Identify which cell holds the provided text, then report its (X, Y) central coordinate. 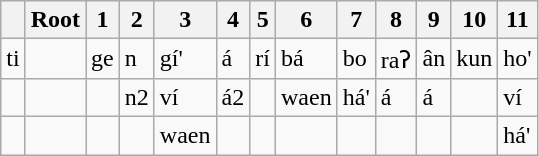
raʔ (396, 59)
bo (356, 59)
ân (434, 59)
1 (103, 20)
ho' (518, 59)
á2 (233, 97)
8 (396, 20)
9 (434, 20)
4 (233, 20)
6 (307, 20)
kun (474, 59)
ge (103, 59)
11 (518, 20)
7 (356, 20)
5 (263, 20)
bá (307, 59)
ti (13, 59)
n2 (136, 97)
10 (474, 20)
n (136, 59)
rí (263, 59)
3 (185, 20)
gí' (185, 59)
Root (55, 20)
2 (136, 20)
